Provide the (X, Y) coordinate of the cell's center where the given text is located.  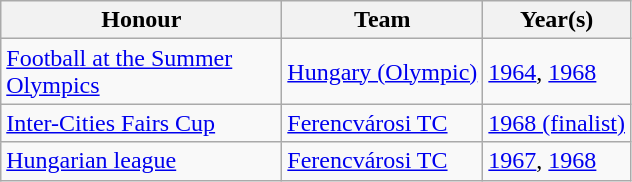
Football at the Summer Olympics (142, 72)
Hungarian league (142, 161)
Year(s) (557, 20)
Honour (142, 20)
1964, 1968 (557, 72)
Hungary (Olympic) (382, 72)
1967, 1968 (557, 161)
Team (382, 20)
Inter-Cities Fairs Cup (142, 123)
1968 (finalist) (557, 123)
